Return the (x, y) coordinate for the center point of the cell that contains the specified text.  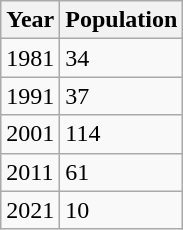
37 (122, 96)
61 (122, 172)
34 (122, 58)
2021 (30, 210)
1991 (30, 96)
Year (30, 20)
114 (122, 134)
2011 (30, 172)
2001 (30, 134)
Population (122, 20)
10 (122, 210)
1981 (30, 58)
